Output the (x, y) coordinate of the center of the cell containing the given text.  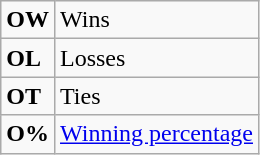
Winning percentage (156, 134)
Wins (156, 20)
OW (28, 20)
OL (28, 58)
O% (28, 134)
OT (28, 96)
Losses (156, 58)
Ties (156, 96)
